Output the (x, y) coordinate of the center of the cell containing the given text.  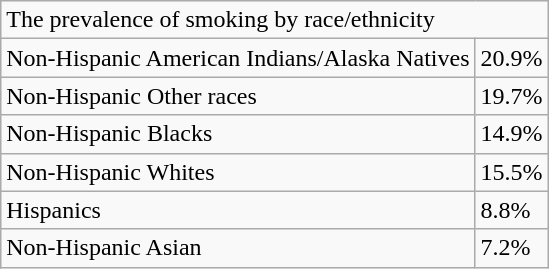
20.9% (512, 58)
The prevalence of smoking by race/ethnicity (274, 20)
14.9% (512, 134)
Non-Hispanic Other races (238, 96)
Non-Hispanic American Indians/Alaska Natives (238, 58)
15.5% (512, 172)
Hispanics (238, 210)
Non-Hispanic Asian (238, 248)
7.2% (512, 248)
19.7% (512, 96)
8.8% (512, 210)
Non-Hispanic Blacks (238, 134)
Non-Hispanic Whites (238, 172)
